Return the (X, Y) coordinate for the center point of the cell that contains the specified text.  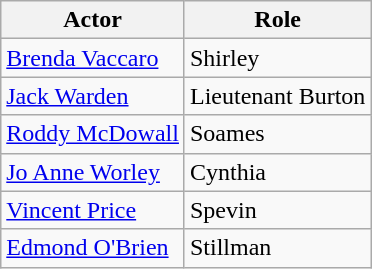
Soames (277, 134)
Shirley (277, 58)
Lieutenant Burton (277, 96)
Spevin (277, 210)
Role (277, 20)
Cynthia (277, 172)
Jo Anne Worley (93, 172)
Brenda Vaccaro (93, 58)
Vincent Price (93, 210)
Actor (93, 20)
Stillman (277, 248)
Edmond O'Brien (93, 248)
Roddy McDowall (93, 134)
Jack Warden (93, 96)
